Extract the (X, Y) coordinate from the center of the cell holding the provided text.  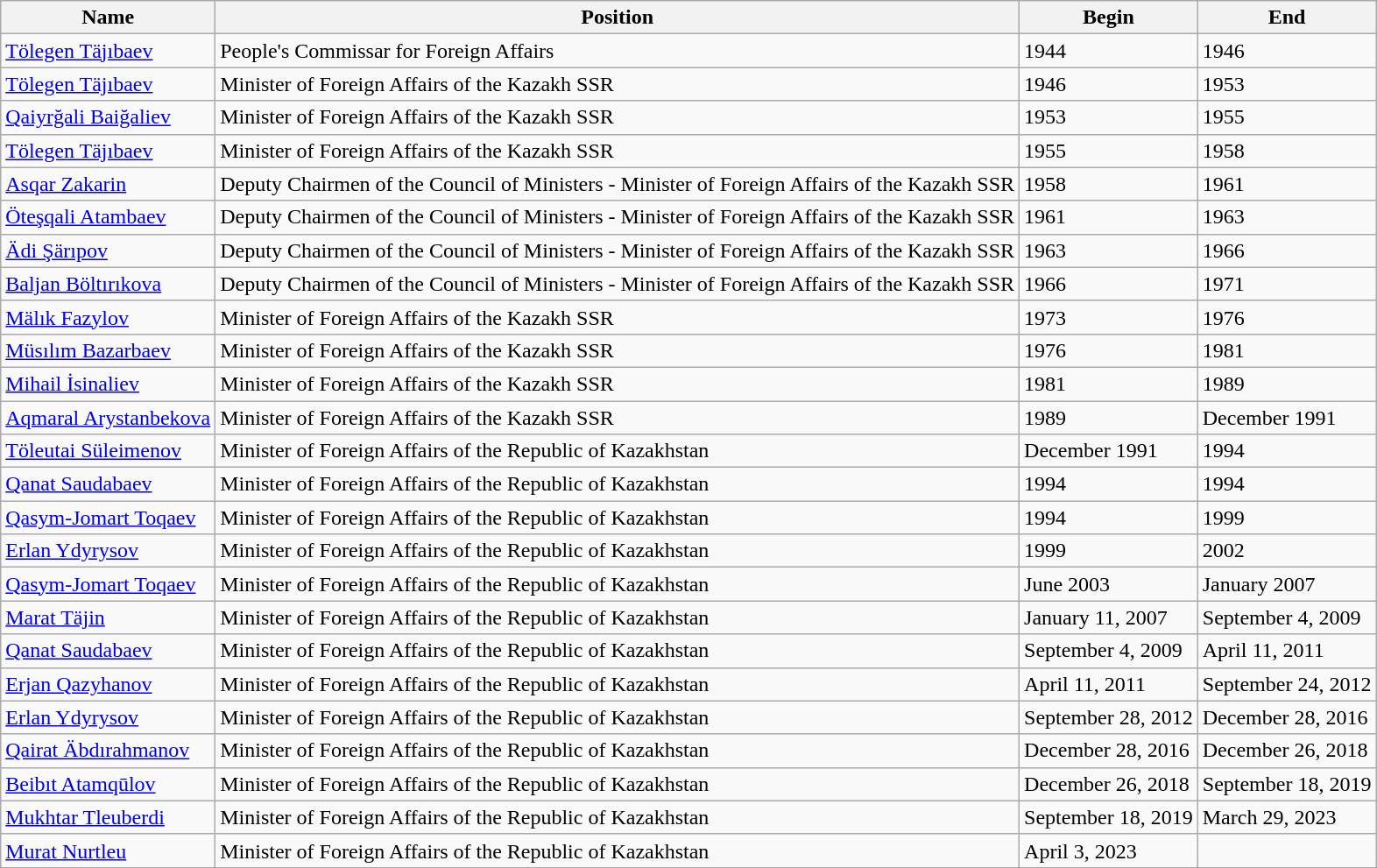
Position (618, 18)
Öteşqali Atambaev (109, 217)
March 29, 2023 (1287, 817)
Name (109, 18)
September 24, 2012 (1287, 684)
Ädi Şärıpov (109, 251)
Mihail İsinaliev (109, 384)
2002 (1287, 551)
Begin (1109, 18)
Mukhtar Tleuberdi (109, 817)
January 2007 (1287, 584)
1971 (1287, 284)
1944 (1109, 51)
January 11, 2007 (1109, 617)
Asqar Zakarin (109, 184)
Baljan Böltırıkova (109, 284)
Mälık Fazylov (109, 317)
Qairat Äbdırahmanov (109, 751)
End (1287, 18)
Erjan Qazyhanov (109, 684)
Aqmaral Arystanbekova (109, 418)
1973 (1109, 317)
Murat Nurtleu (109, 850)
Müsılım Bazarbaev (109, 350)
April 3, 2023 (1109, 850)
Qaiyrğali Baiğaliev (109, 117)
September 28, 2012 (1109, 717)
Beibıt Atamqūlov (109, 784)
People's Commissar for Foreign Affairs (618, 51)
Marat Täjin (109, 617)
Töleutai Süleimenov (109, 451)
June 2003 (1109, 584)
